Capture the cell that displays the provided text and extract its (x, y) central coordinate. 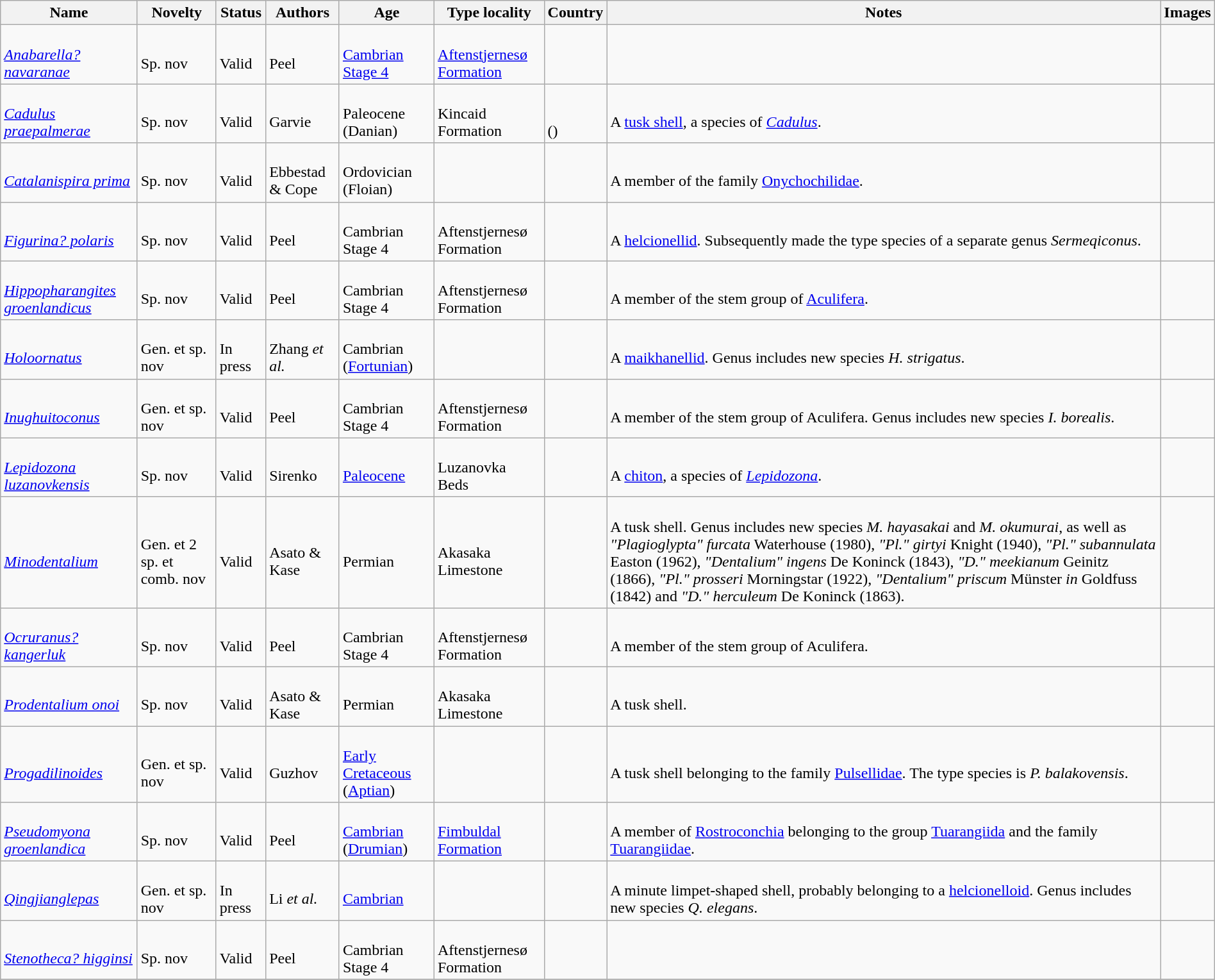
A tusk shell. (884, 696)
Inughuitoconus (69, 408)
Qingjianglepas (69, 891)
Catalanispira prima (69, 172)
Age (386, 13)
A tusk shell belonging to the family Pulsellidae. The type species is P. balakovensis. (884, 764)
Pseudomyona groenlandica (69, 832)
A tusk shell, a species of Cadulus. (884, 113)
Garvie (302, 113)
Figurina? polaris (69, 231)
Ebbestad & Cope (302, 172)
Gen. et 2 sp. et comb. nov (177, 552)
Luzanovka Beds (489, 467)
Fimbuldal Formation (489, 832)
Notes (884, 13)
Paleocene (386, 467)
Cambrian (386, 891)
Anabarella? navaranae (69, 54)
Li et al. (302, 891)
Status (241, 13)
Paleocene (Danian) (386, 113)
Early Cretaceous (Aptian) (386, 764)
Authors (302, 13)
Type locality (489, 13)
Sirenko (302, 467)
Novelty (177, 13)
A member of the stem group of Aculifera. Genus includes new species I. borealis. (884, 408)
Stenotheca? higginsi (69, 950)
Hippopharangites groenlandicus (69, 290)
Prodentalium onoi (69, 696)
Progadilinoides (69, 764)
Kincaid Formation (489, 113)
Name (69, 13)
Holoornatus (69, 349)
Cambrian (Drumian) (386, 832)
Images (1187, 13)
Cadulus praepalmerae (69, 113)
Lepidozona luzanovkensis (69, 467)
Ordovician (Floian) (386, 172)
Guzhov (302, 764)
Cambrian (Fortunian) (386, 349)
A member of Rostroconchia belonging to the group Tuarangiida and the family Tuarangiidae. (884, 832)
A maikhanellid. Genus includes new species H. strigatus. (884, 349)
A minute limpet-shaped shell, probably belonging to a helcionelloid. Genus includes new species Q. elegans. (884, 891)
A helcionellid. Subsequently made the type species of a separate genus Sermeqiconus. (884, 231)
() (575, 113)
Zhang et al. (302, 349)
Minodentalium (69, 552)
Ocruranus? kangerluk (69, 637)
Country (575, 13)
A chiton, a species of Lepidozona. (884, 467)
A member of the family Onychochilidae. (884, 172)
